Pinpoint the cell where the given text exists, returning its [X, Y] midpoint coordinate. 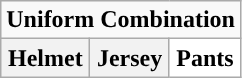
Pants [204, 58]
Helmet [46, 58]
Jersey [130, 58]
Uniform Combination [121, 20]
